Detect which cell encompasses the target text, then output its [X, Y] center coordinate. 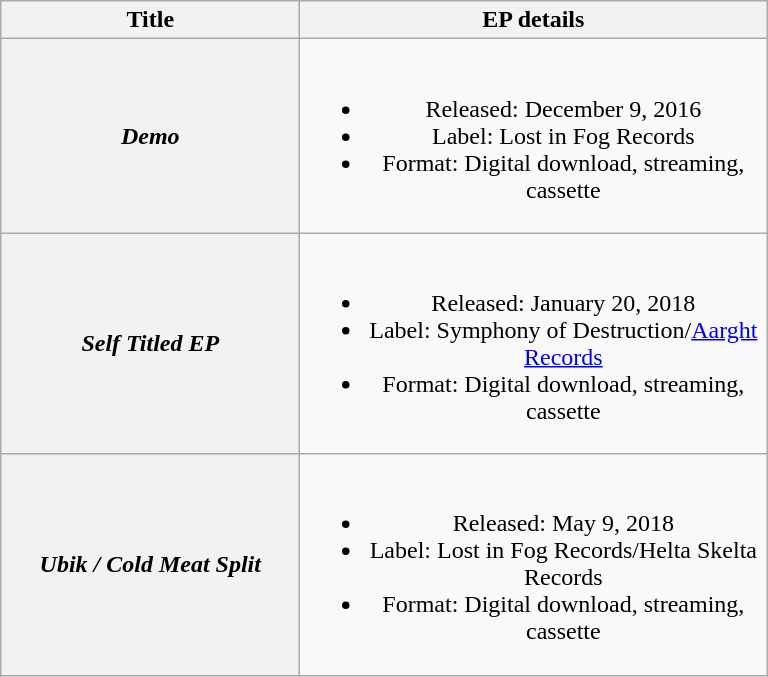
Title [150, 20]
Self Titled EP [150, 344]
Released: December 9, 2016Label: Lost in Fog RecordsFormat: Digital download, streaming, cassette [534, 136]
Demo [150, 136]
EP details [534, 20]
Ubik / Cold Meat Split [150, 564]
Released: January 20, 2018Label: Symphony of Destruction/Aarght RecordsFormat: Digital download, streaming, cassette [534, 344]
Released: May 9, 2018Label: Lost in Fog Records/Helta Skelta RecordsFormat: Digital download, streaming, cassette [534, 564]
